Pinpoint the cell where the given text exists, returning its [X, Y] midpoint coordinate. 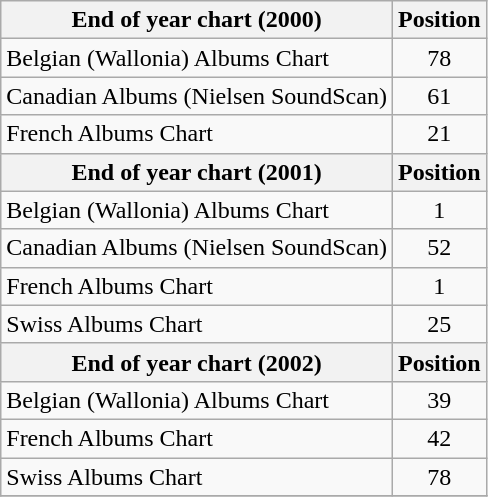
21 [439, 134]
25 [439, 324]
61 [439, 96]
End of year chart (2001) [197, 172]
End of year chart (2002) [197, 362]
42 [439, 438]
52 [439, 248]
39 [439, 400]
End of year chart (2000) [197, 20]
